Find where the given text appears and provide that cell's center as (x, y) coordinate. 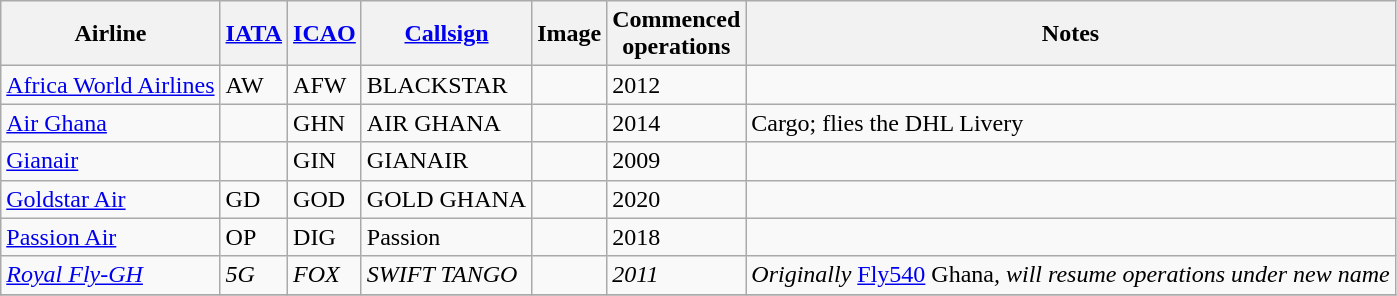
AIR GHANA (446, 123)
GIANAIR (446, 161)
GD (254, 199)
IATA (254, 34)
2014 (676, 123)
Gianair (110, 161)
Passion (446, 237)
Goldstar Air (110, 199)
2012 (676, 85)
GOD (325, 199)
BLACKSTAR (446, 85)
2009 (676, 161)
AW (254, 85)
Airline (110, 34)
AFW (325, 85)
OP (254, 237)
Originally Fly540 Ghana, will resume operations under new name (1070, 275)
2020 (676, 199)
2011 (676, 275)
DIG (325, 237)
Africa World Airlines (110, 85)
GHN (325, 123)
Commencedoperations (676, 34)
GIN (325, 161)
Callsign (446, 34)
Air Ghana (110, 123)
FOX (325, 275)
Notes (1070, 34)
GOLD GHANA (446, 199)
Image (570, 34)
Royal Fly-GH (110, 275)
Passion Air (110, 237)
Cargo; flies the DHL Livery (1070, 123)
SWIFT TANGO (446, 275)
ICAO (325, 34)
2018 (676, 237)
5G (254, 275)
